Locate the cell with the specified text and output its [X, Y] center coordinate. 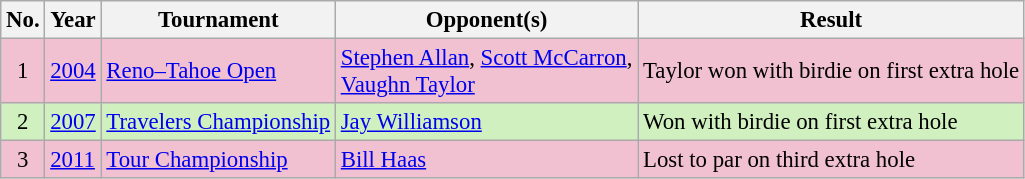
Tournament [218, 20]
Won with birdie on first extra hole [832, 122]
Jay Williamson [486, 122]
Tour Championship [218, 160]
Travelers Championship [218, 122]
3 [23, 160]
Opponent(s) [486, 20]
Lost to par on third extra hole [832, 160]
1 [23, 72]
Result [832, 20]
2011 [73, 160]
Bill Haas [486, 160]
Reno–Tahoe Open [218, 72]
2004 [73, 72]
No. [23, 20]
Year [73, 20]
2 [23, 122]
Taylor won with birdie on first extra hole [832, 72]
2007 [73, 122]
Stephen Allan, Scott McCarron, Vaughn Taylor [486, 72]
